Provide the (X, Y) coordinate of the cell's center where the given text is located.  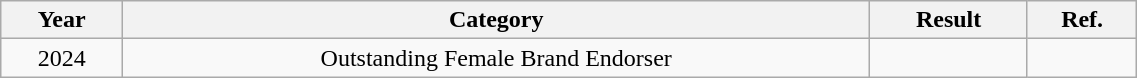
2024 (62, 58)
Year (62, 20)
Result (949, 20)
Outstanding Female Brand Endorser (496, 58)
Category (496, 20)
Ref. (1082, 20)
